From the cell containing the given text, extract its center point as (x, y) coordinate. 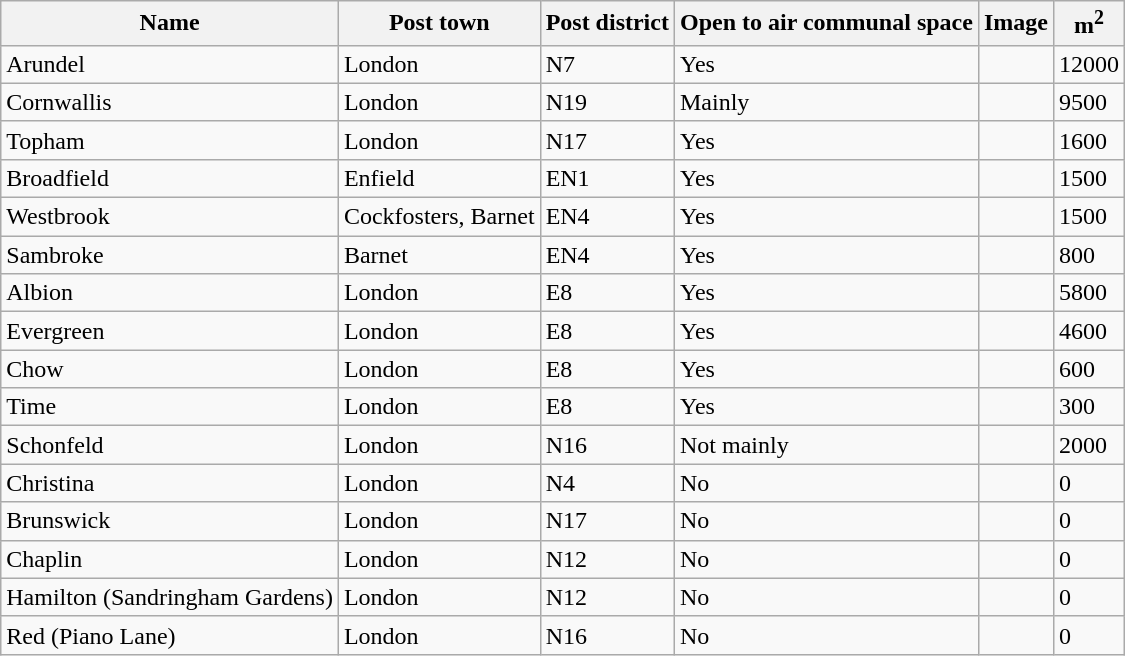
Barnet (439, 255)
Westbrook (170, 217)
Post district (607, 24)
Chow (170, 369)
Arundel (170, 64)
Cornwallis (170, 102)
Name (170, 24)
Schonfeld (170, 445)
Chaplin (170, 559)
9500 (1088, 102)
Topham (170, 140)
N7 (607, 64)
1600 (1088, 140)
12000 (1088, 64)
Enfield (439, 178)
Not mainly (826, 445)
Brunswick (170, 521)
800 (1088, 255)
5800 (1088, 293)
m2 (1088, 24)
Red (Piano Lane) (170, 635)
Open to air communal space (826, 24)
Hamilton (Sandringham Gardens) (170, 597)
600 (1088, 369)
Post town (439, 24)
Broadfield (170, 178)
EN1 (607, 178)
Cockfosters, Barnet (439, 217)
Image (1016, 24)
Time (170, 407)
Evergreen (170, 331)
N4 (607, 483)
Mainly (826, 102)
2000 (1088, 445)
N19 (607, 102)
300 (1088, 407)
Christina (170, 483)
Albion (170, 293)
Sambroke (170, 255)
4600 (1088, 331)
